Detect which cell encompasses the target text, then output its [X, Y] center coordinate. 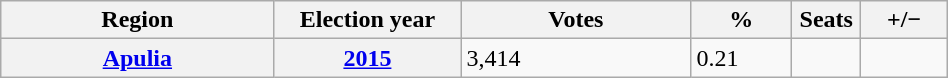
Votes [576, 20]
+/− [904, 20]
Region [138, 20]
3,414 [576, 58]
0.21 [742, 58]
% [742, 20]
Seats [826, 20]
Election year [368, 20]
2015 [368, 58]
Apulia [138, 58]
